Identify which cell holds the provided text, then report its (x, y) central coordinate. 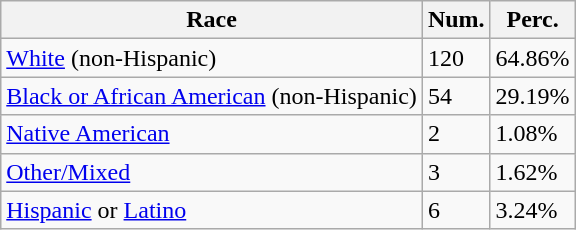
White (non-Hispanic) (212, 58)
Black or African American (non-Hispanic) (212, 96)
120 (456, 58)
3 (456, 172)
54 (456, 96)
1.62% (532, 172)
Hispanic or Latino (212, 210)
2 (456, 134)
64.86% (532, 58)
Perc. (532, 20)
6 (456, 210)
1.08% (532, 134)
Race (212, 20)
3.24% (532, 210)
Native American (212, 134)
Num. (456, 20)
29.19% (532, 96)
Other/Mixed (212, 172)
